Search for the cell housing the specified text and yield its (x, y) center coordinate. 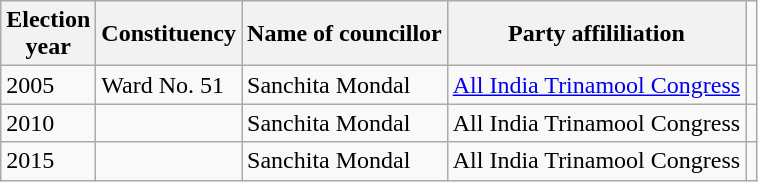
2005 (48, 85)
2010 (48, 123)
Constituency (169, 34)
Party affililiation (596, 34)
Election year (48, 34)
2015 (48, 161)
Name of councillor (345, 34)
Ward No. 51 (169, 85)
